Scan for the cell matching the given text and deliver its (X, Y) coordinate at center. 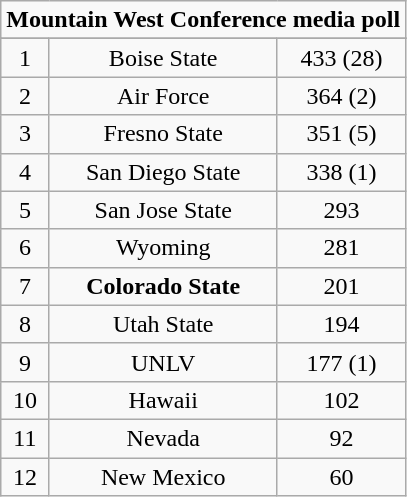
293 (341, 210)
60 (341, 477)
364 (2) (341, 96)
6 (25, 248)
201 (341, 286)
338 (1) (341, 172)
3 (25, 134)
Air Force (163, 96)
Colorado State (163, 286)
2 (25, 96)
177 (1) (341, 362)
281 (341, 248)
351 (5) (341, 134)
Hawaii (163, 400)
Mountain West Conference media poll (204, 20)
194 (341, 324)
Boise State (163, 58)
New Mexico (163, 477)
12 (25, 477)
Utah State (163, 324)
433 (28) (341, 58)
San Jose State (163, 210)
8 (25, 324)
9 (25, 362)
5 (25, 210)
102 (341, 400)
7 (25, 286)
Fresno State (163, 134)
10 (25, 400)
San Diego State (163, 172)
1 (25, 58)
92 (341, 438)
Wyoming (163, 248)
UNLV (163, 362)
11 (25, 438)
4 (25, 172)
Nevada (163, 438)
